Find where the given text appears and provide that cell's center as (X, Y) coordinate. 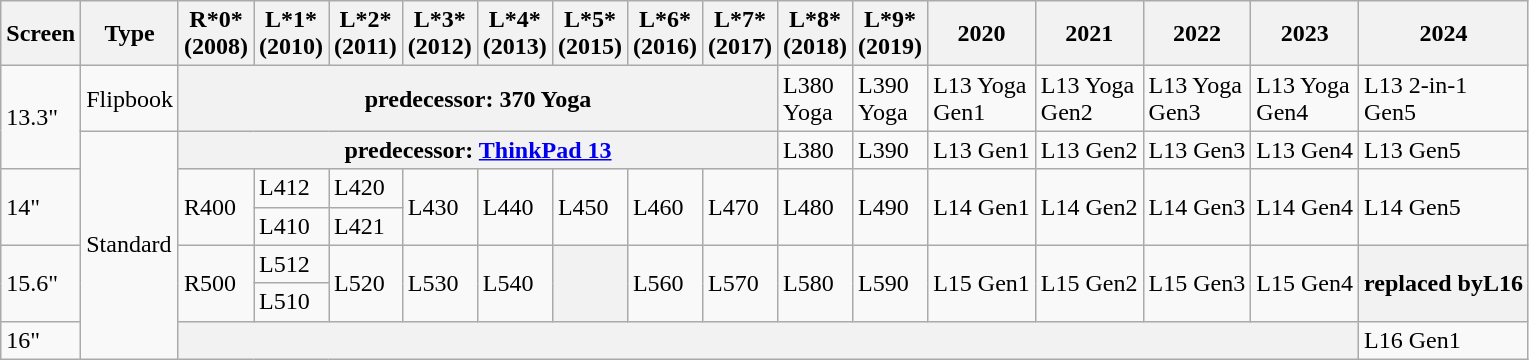
L570 (740, 283)
L*8* (2018) (816, 34)
L14 Gen3 (1197, 207)
L380 (816, 150)
L13 YogaGen2 (1089, 98)
Screen (41, 34)
L460 (664, 207)
L380Yoga (816, 98)
L512 (292, 264)
L470 (740, 207)
L420 (366, 188)
predecessor: ThinkPad 13 (478, 150)
L390Yoga (890, 98)
L13 Gen5 (1443, 150)
L440 (514, 207)
2024 (1443, 34)
L14 Gen4 (1305, 207)
L15 Gen3 (1197, 283)
L15 Gen2 (1089, 283)
L*7* (2017) (740, 34)
replaced byL16 (1443, 283)
L*5* (2015) (590, 34)
R500 (216, 283)
L*6* (2016) (664, 34)
L*1* (2010) (292, 34)
L390 (890, 150)
L490 (890, 207)
L14 Gen1 (982, 207)
L530 (440, 283)
Flipbook (130, 98)
R*0* (2008) (216, 34)
L520 (366, 283)
2020 (982, 34)
L13 YogaGen3 (1197, 98)
2023 (1305, 34)
L590 (890, 283)
13.3" (41, 118)
L15 Gen1 (982, 283)
L450 (590, 207)
Standard (130, 245)
2022 (1197, 34)
L560 (664, 283)
L13 Gen2 (1089, 150)
2021 (1089, 34)
R400 (216, 207)
L510 (292, 302)
predecessor: 370 Yoga (478, 98)
L430 (440, 207)
L540 (514, 283)
15.6" (41, 283)
L15 Gen4 (1305, 283)
L14 Gen5 (1443, 207)
Type (130, 34)
L13 YogaGen4 (1305, 98)
L13 Gen1 (982, 150)
L580 (816, 283)
L13 Gen3 (1197, 150)
L14 Gen2 (1089, 207)
L13 YogaGen1 (982, 98)
L*3* (2012) (440, 34)
L*2* (2011) (366, 34)
L421 (366, 226)
L410 (292, 226)
16" (41, 340)
L*4* (2013) (514, 34)
14" (41, 207)
L16 Gen1 (1443, 340)
L13 2-in-1Gen5 (1443, 98)
L*9* (2019) (890, 34)
L412 (292, 188)
L13 Gen4 (1305, 150)
L480 (816, 207)
